Extract the [X, Y] coordinate from the center of the cell holding the provided text.  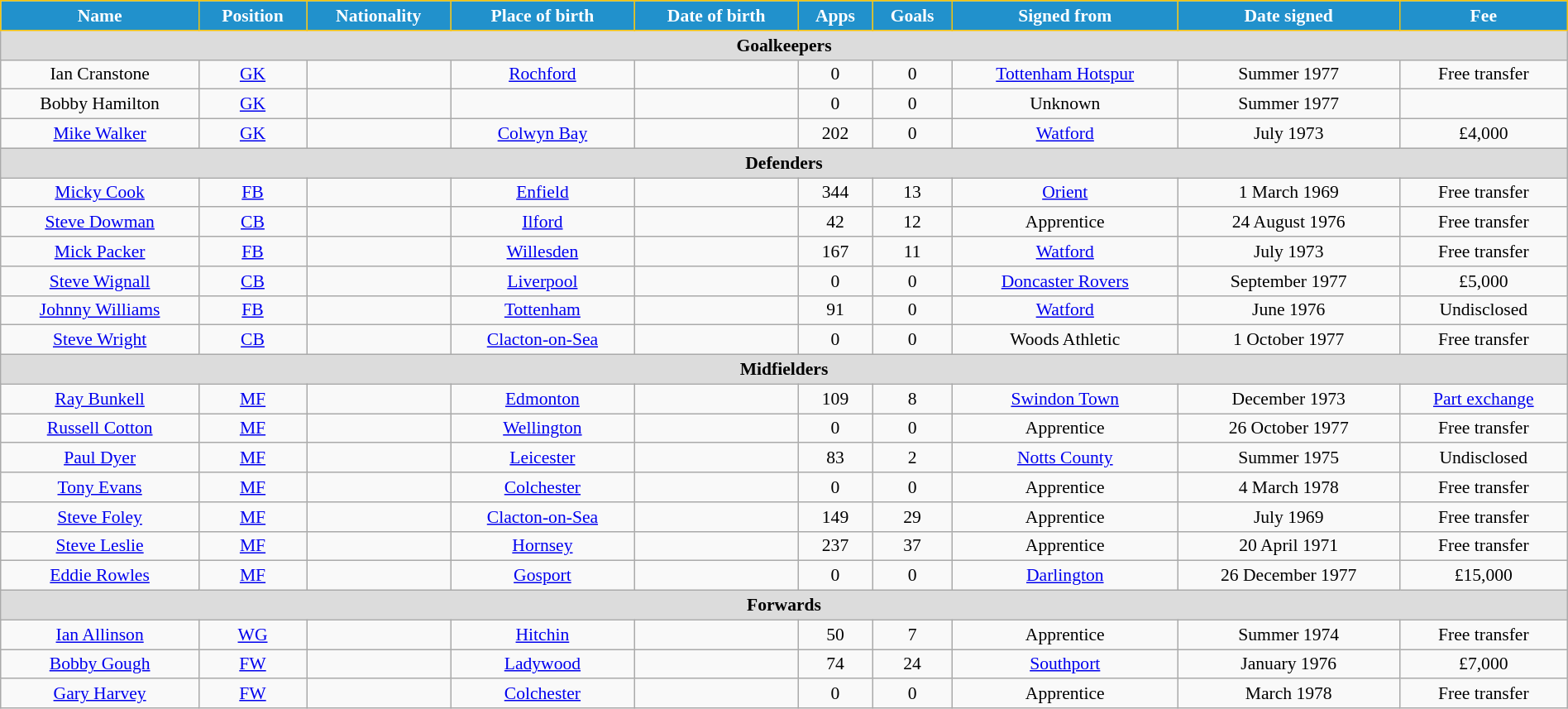
50 [835, 635]
September 1977 [1288, 281]
83 [835, 458]
344 [835, 193]
Darlington [1065, 576]
Date signed [1288, 16]
Steve Wright [100, 340]
Steve Dowman [100, 223]
£4,000 [1484, 134]
Steve Foley [100, 517]
Notts County [1065, 458]
26 December 1977 [1288, 576]
Nationality [378, 16]
Ladywood [543, 664]
Liverpool [543, 281]
29 [913, 517]
£7,000 [1484, 664]
11 [913, 252]
Rochford [543, 74]
Willesden [543, 252]
£15,000 [1484, 576]
Date of birth [716, 16]
Summer 1975 [1288, 458]
Fee [1484, 16]
Russell Cotton [100, 429]
4 March 1978 [1288, 487]
Tottenham Hotspur [1065, 74]
Wellington [543, 429]
Edmonton [543, 399]
March 1978 [1288, 694]
149 [835, 517]
Hornsey [543, 546]
Swindon Town [1065, 399]
Apps [835, 16]
January 1976 [1288, 664]
December 1973 [1288, 399]
26 October 1977 [1288, 429]
202 [835, 134]
Goals [913, 16]
Goalkeepers [784, 46]
Eddie Rowles [100, 576]
Woods Athletic [1065, 340]
Forwards [784, 606]
Midfielders [784, 370]
74 [835, 664]
Part exchange [1484, 399]
Steve Leslie [100, 546]
Ray Bunkell [100, 399]
Micky Cook [100, 193]
Position [252, 16]
24 [913, 664]
91 [835, 310]
Unknown [1065, 104]
Bobby Hamilton [100, 104]
Summer 1974 [1288, 635]
Johnny Williams [100, 310]
42 [835, 223]
167 [835, 252]
37 [913, 546]
Ilford [543, 223]
Mick Packer [100, 252]
237 [835, 546]
Tony Evans [100, 487]
Enfield [543, 193]
Gosport [543, 576]
Place of birth [543, 16]
£5,000 [1484, 281]
Ian Cranstone [100, 74]
Signed from [1065, 16]
Southport [1065, 664]
Leicester [543, 458]
Name [100, 16]
July 1969 [1288, 517]
24 August 1976 [1288, 223]
Paul Dyer [100, 458]
Orient [1065, 193]
Tottenham [543, 310]
Hitchin [543, 635]
7 [913, 635]
June 1976 [1288, 310]
Colwyn Bay [543, 134]
1 October 1977 [1288, 340]
109 [835, 399]
Gary Harvey [100, 694]
13 [913, 193]
Bobby Gough [100, 664]
1 March 1969 [1288, 193]
WG [252, 635]
Doncaster Rovers [1065, 281]
12 [913, 223]
8 [913, 399]
2 [913, 458]
Ian Allinson [100, 635]
Steve Wignall [100, 281]
Mike Walker [100, 134]
20 April 1971 [1288, 546]
Defenders [784, 163]
